Identify which cell holds the provided text, then report its [X, Y] central coordinate. 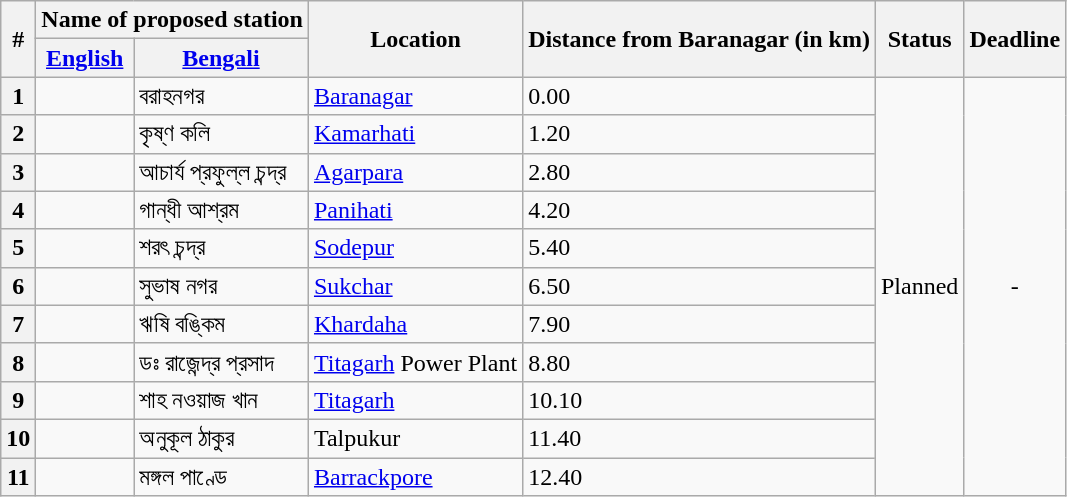
- [1015, 286]
Deadline [1015, 39]
Panihati [415, 210]
Khardaha [415, 324]
Baranagar [415, 96]
6 [18, 286]
5.40 [700, 248]
Planned [919, 286]
8 [18, 362]
6.50 [700, 286]
Name of proposed station [172, 20]
Bengali [222, 58]
Kamarhati [415, 134]
3 [18, 172]
ডঃ রাজেন্দ্র প্রসাদ [222, 362]
2.80 [700, 172]
Talpukur [415, 438]
ঋষি বঙ্কিম [222, 324]
7 [18, 324]
কৃষ্ণ কলি [222, 134]
2 [18, 134]
10.10 [700, 400]
10 [18, 438]
অনুকূল ঠাকুর [222, 438]
# [18, 39]
12.40 [700, 477]
Distance from Baranagar (in km) [700, 39]
বরাহনগর [222, 96]
1 [18, 96]
4.20 [700, 210]
1.20 [700, 134]
Sukchar [415, 286]
Barrackpore [415, 477]
4 [18, 210]
0.00 [700, 96]
11 [18, 477]
9 [18, 400]
সুভাষ নগর [222, 286]
আচার্য প্রফুল্ল চন্দ্র [222, 172]
Location [415, 39]
Sodepur [415, 248]
গান্ধী আশ্রম [222, 210]
Agarpara [415, 172]
11.40 [700, 438]
Titagarh Power Plant [415, 362]
8.80 [700, 362]
English [85, 58]
শরৎ চন্দ্র [222, 248]
5 [18, 248]
শাহ নওয়াজ খান [222, 400]
Titagarh [415, 400]
মঙ্গল পাণ্ডে [222, 477]
Status [919, 39]
7.90 [700, 324]
